Scan for the cell matching the given text and deliver its [X, Y] coordinate at center. 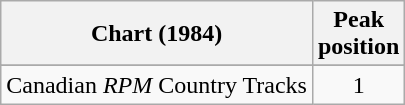
Peakposition [358, 34]
1 [358, 85]
Chart (1984) [157, 34]
Canadian RPM Country Tracks [157, 85]
